From the cell containing the given text, extract its center point as (x, y) coordinate. 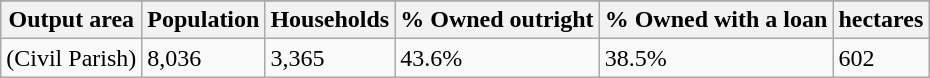
3,365 (330, 58)
43.6% (497, 58)
38.5% (716, 58)
% Owned with a loan (716, 20)
(Civil Parish) (72, 58)
8,036 (204, 58)
Output area (72, 20)
Population (204, 20)
% Owned outright (497, 20)
Households (330, 20)
hectares (881, 20)
602 (881, 58)
